For the text-containing cell, return its midpoint in (X, Y) coordinate format. 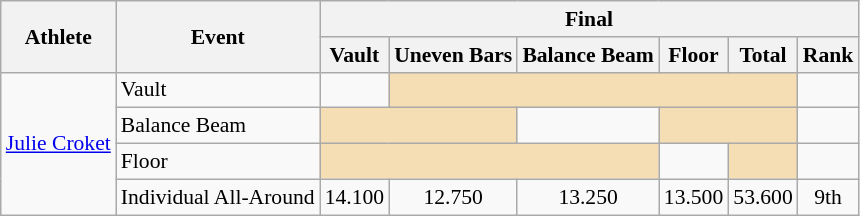
12.750 (453, 197)
Individual All-Around (218, 197)
9th (828, 197)
14.100 (354, 197)
Julie Croket (58, 143)
53.600 (762, 197)
Total (762, 55)
Event (218, 36)
Final (590, 19)
Uneven Bars (453, 55)
Rank (828, 55)
Athlete (58, 36)
13.500 (694, 197)
13.250 (588, 197)
